Determine the [X, Y] coordinate at the center of the cell enclosing the given text.  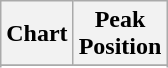
PeakPosition [120, 34]
Chart [37, 34]
